Capture the cell that displays the provided text and extract its (X, Y) central coordinate. 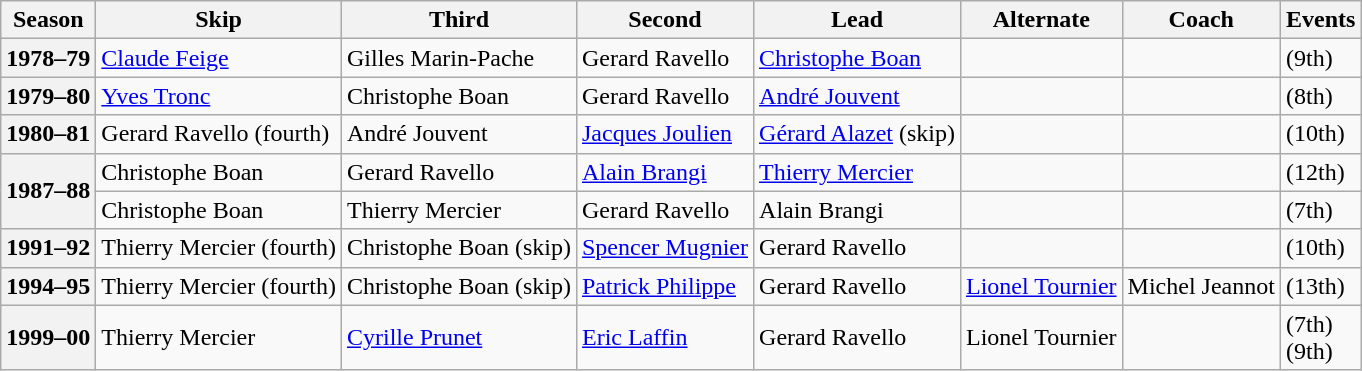
(7th) (9th) (1320, 338)
Skip (219, 20)
Coach (1201, 20)
(12th) (1320, 172)
Alternate (1041, 20)
Michel Jeannot (1201, 286)
Gerard Ravello (fourth) (219, 134)
(8th) (1320, 96)
1999–00 (48, 338)
Yves Tronc (219, 96)
Spencer Mugnier (664, 248)
(7th) (1320, 210)
Events (1320, 20)
Eric Laffin (664, 338)
Lead (858, 20)
Claude Feige (219, 58)
Jacques Joulien (664, 134)
Season (48, 20)
1991–92 (48, 248)
Gérard Alazet (skip) (858, 134)
Gilles Marin-Pache (458, 58)
1978–79 (48, 58)
Third (458, 20)
1979–80 (48, 96)
1980–81 (48, 134)
(13th) (1320, 286)
Patrick Philippe (664, 286)
1987–88 (48, 191)
Second (664, 20)
1994–95 (48, 286)
Cyrille Prunet (458, 338)
(9th) (1320, 58)
